Find where the given text appears and provide that cell's center as (x, y) coordinate. 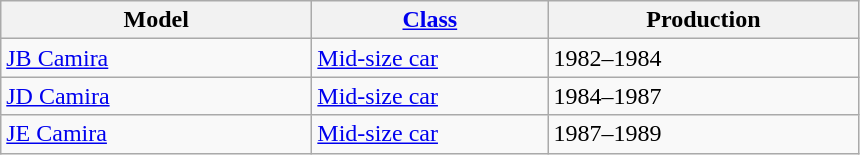
JE Camira (156, 134)
Production (704, 20)
Class (430, 20)
JD Camira (156, 96)
1987–1989 (704, 134)
1982–1984 (704, 58)
JB Camira (156, 58)
Model (156, 20)
1984–1987 (704, 96)
